Return [x, y] of the center of cell containing provided text 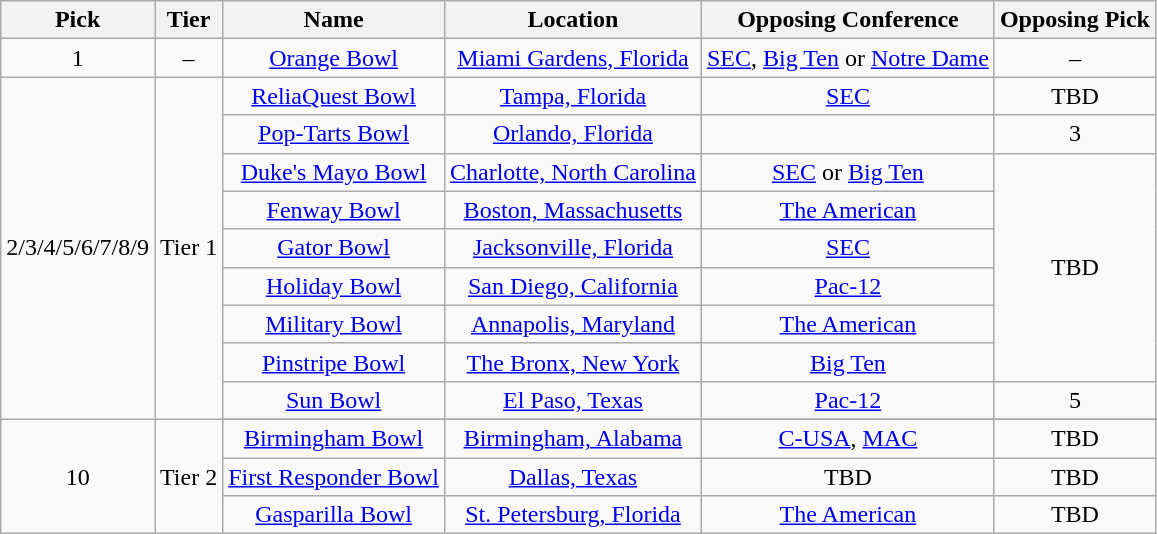
San Diego, California [572, 286]
5 [1074, 400]
Duke's Mayo Bowl [334, 172]
Annapolis, Maryland [572, 324]
Tier 1 [188, 248]
Opposing Pick [1074, 20]
Name [334, 20]
Tier [188, 20]
Opposing Conference [848, 20]
Sun Bowl [334, 400]
Holiday Bowl [334, 286]
Miami Gardens, Florida [572, 58]
Gator Bowl [334, 248]
ReliaQuest Bowl [334, 96]
Charlotte, North Carolina [572, 172]
El Paso, Texas [572, 400]
C-USA, MAC [848, 438]
SEC, Big Ten or Notre Dame [848, 58]
Birmingham Bowl [334, 438]
SEC or Big Ten [848, 172]
Pinstripe Bowl [334, 362]
Gasparilla Bowl [334, 515]
Orange Bowl [334, 58]
Dallas, Texas [572, 477]
St. Petersburg, Florida [572, 515]
Location [572, 20]
Birmingham, Alabama [572, 438]
10 [78, 476]
First Responder Bowl [334, 477]
Pop-Tarts Bowl [334, 134]
Orlando, Florida [572, 134]
1 [78, 58]
3 [1074, 134]
Boston, Massachusetts [572, 210]
Jacksonville, Florida [572, 248]
The Bronx, New York [572, 362]
Fenway Bowl [334, 210]
2/3/4/5/6/7/8/9 [78, 248]
Big Ten [848, 362]
Tampa, Florida [572, 96]
Tier 2 [188, 476]
Pick [78, 20]
Military Bowl [334, 324]
